Extract the (X, Y) coordinate from the center of the cell holding the provided text.  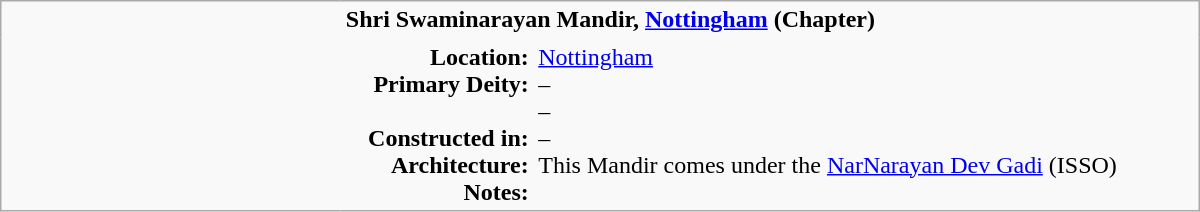
Shri Swaminarayan Mandir, Nottingham (Chapter) (770, 20)
Nottingham – – – This Mandir comes under the NarNarayan Dev Gadi (ISSO) (867, 124)
Location:Primary Deity:Constructed in:Architecture:Notes: (437, 124)
